Locate the cell with the specified text and output its [X, Y] center coordinate. 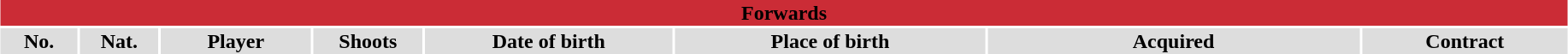
Nat. [120, 41]
Player [236, 41]
Contract [1465, 41]
Forwards [783, 13]
Date of birth [549, 41]
Shoots [368, 41]
Acquired [1173, 41]
No. [39, 41]
Place of birth [830, 41]
